Output the [x, y] coordinate of the center of the cell containing the given text.  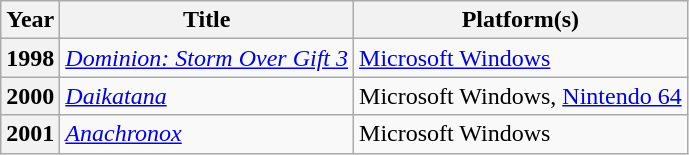
Daikatana [207, 96]
Dominion: Storm Over Gift 3 [207, 58]
Year [30, 20]
2001 [30, 134]
Platform(s) [521, 20]
Microsoft Windows, Nintendo 64 [521, 96]
Title [207, 20]
2000 [30, 96]
Anachronox [207, 134]
1998 [30, 58]
